Scan for the cell matching the given text and deliver its [X, Y] coordinate at center. 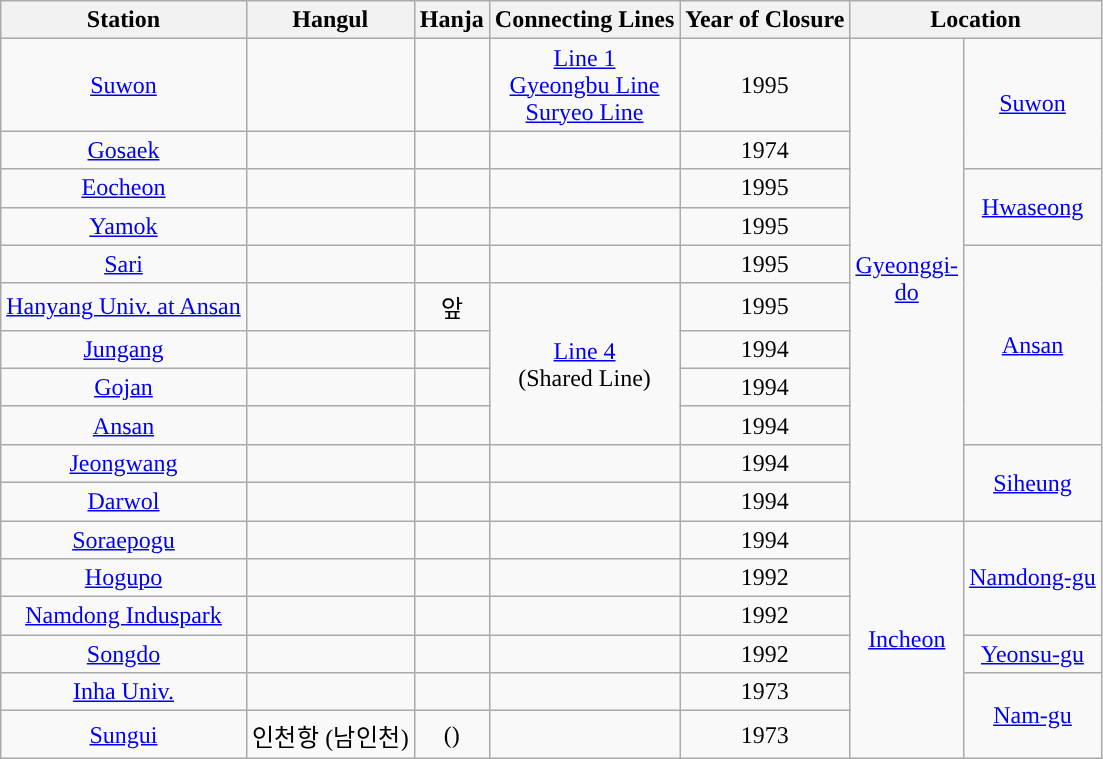
Line 4(Shared Line) [584, 364]
Location [976, 20]
Sungui [124, 734]
앞 [452, 306]
Namdong-gu [1033, 577]
Gyeonggi-do [907, 280]
Sari [124, 264]
Jungang [124, 349]
1974 [765, 150]
인천항 (남인천) [330, 734]
Station [124, 20]
Siheung [1033, 482]
Namdong Induspark [124, 616]
Inha Univ. [124, 692]
() [452, 734]
Gosaek [124, 150]
Line 1Gyeongbu LineSuryeo Line [584, 85]
Nam-gu [1033, 716]
Eocheon [124, 188]
Darwol [124, 501]
Hangul [330, 20]
Songdo [124, 654]
Connecting Lines [584, 20]
Incheon [907, 638]
Gojan [124, 387]
Hanja [452, 20]
Hwaseong [1033, 207]
Year of Closure [765, 20]
Soraepogu [124, 539]
Jeongwang [124, 463]
Yamok [124, 226]
Hanyang Univ. at Ansan [124, 306]
Yeonsu-gu [1033, 654]
Hogupo [124, 578]
